Pinpoint the cell where the given text exists, returning its (X, Y) midpoint coordinate. 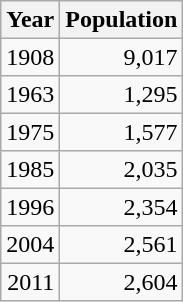
1908 (30, 56)
1975 (30, 132)
2,604 (122, 282)
2004 (30, 244)
1985 (30, 170)
9,017 (122, 56)
1,577 (122, 132)
2,561 (122, 244)
2011 (30, 282)
Year (30, 20)
1963 (30, 94)
2,354 (122, 206)
1,295 (122, 94)
2,035 (122, 170)
1996 (30, 206)
Population (122, 20)
